Return the [X, Y] coordinate for the center point of the cell that contains the specified text.  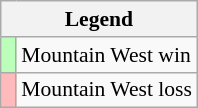
Mountain West win [106, 55]
Legend [99, 19]
Mountain West loss [106, 90]
